Determine the (X, Y) coordinate at the center of the cell enclosing the given text.  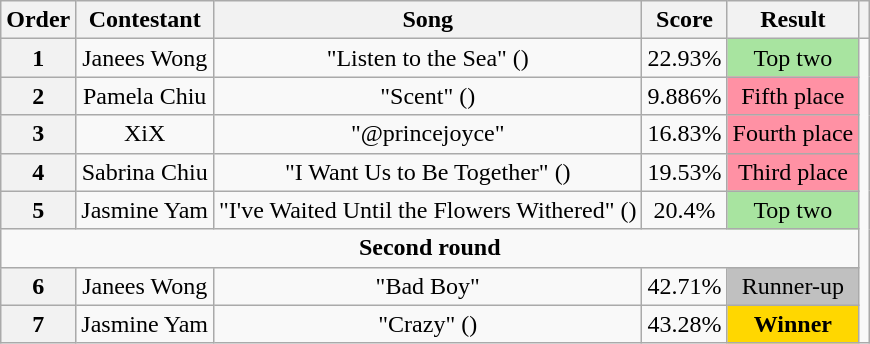
Contestant (145, 20)
Fifth place (793, 96)
6 (38, 286)
4 (38, 172)
Pamela Chiu (145, 96)
3 (38, 134)
"I Want Us to Be Together" () (428, 172)
"Crazy" () (428, 324)
XiX (145, 134)
Fourth place (793, 134)
42.71% (684, 286)
5 (38, 210)
Winner (793, 324)
Third place (793, 172)
"Bad Boy" (428, 286)
"Scent" () (428, 96)
"Listen to the Sea" () (428, 58)
Order (38, 20)
16.83% (684, 134)
1 (38, 58)
Result (793, 20)
43.28% (684, 324)
Song (428, 20)
9.886% (684, 96)
Runner-up (793, 286)
"@princejoyce" (428, 134)
20.4% (684, 210)
19.53% (684, 172)
7 (38, 324)
Second round (430, 248)
Score (684, 20)
22.93% (684, 58)
Sabrina Chiu (145, 172)
2 (38, 96)
"I've Waited Until the Flowers Withered" () (428, 210)
